Output the (x, y) coordinate of the center of the cell containing the given text.  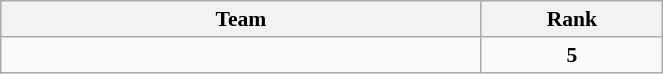
Team (241, 19)
5 (572, 55)
Rank (572, 19)
